Search for the cell housing the specified text and yield its (x, y) center coordinate. 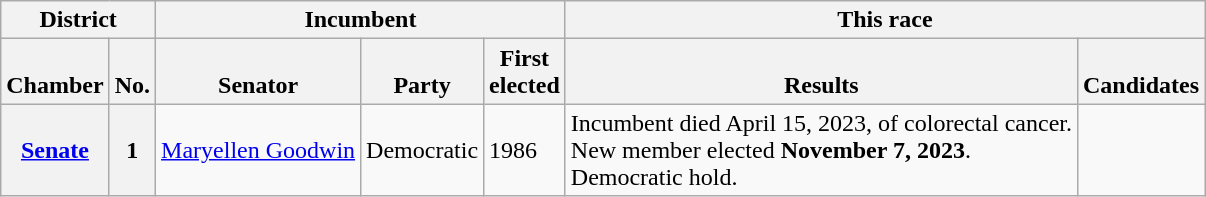
Incumbent (361, 20)
Incumbent died April 15, 2023, of colorectal cancer.New member elected November 7, 2023.Democratic hold. (821, 150)
Senate (55, 150)
No. (132, 72)
1986 (525, 150)
Senator (258, 72)
Candidates (1140, 72)
District (78, 20)
Party (422, 72)
Results (821, 72)
1 (132, 150)
This race (884, 20)
Firstelected (525, 72)
Maryellen Goodwin (258, 150)
Chamber (55, 72)
Democratic (422, 150)
